Provide the (X, Y) coordinate of the cell's center where the given text is located.  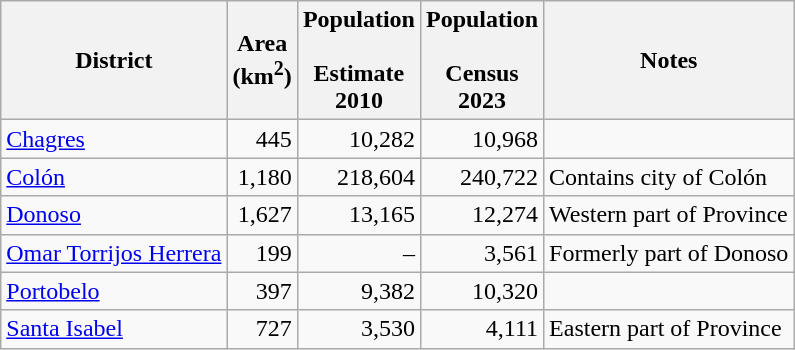
Portobelo (114, 291)
13,165 (358, 215)
445 (262, 139)
3,561 (482, 253)
Colón (114, 177)
10,320 (482, 291)
4,111 (482, 329)
District (114, 60)
10,968 (482, 139)
1,627 (262, 215)
240,722 (482, 177)
1,180 (262, 177)
10,282 (358, 139)
Omar Torrijos Herrera (114, 253)
199 (262, 253)
218,604 (358, 177)
Formerly part of Donoso (669, 253)
9,382 (358, 291)
397 (262, 291)
Notes (669, 60)
Area(km2) (262, 60)
Western part of Province (669, 215)
12,274 (482, 215)
Donoso (114, 215)
– (358, 253)
Population Estimate2010 (358, 60)
Chagres (114, 139)
Eastern part of Province (669, 329)
Santa Isabel (114, 329)
727 (262, 329)
Contains city of Colón (669, 177)
Population Census2023 (482, 60)
3,530 (358, 329)
